Determine the (x, y) coordinate at the center of the cell enclosing the given text.  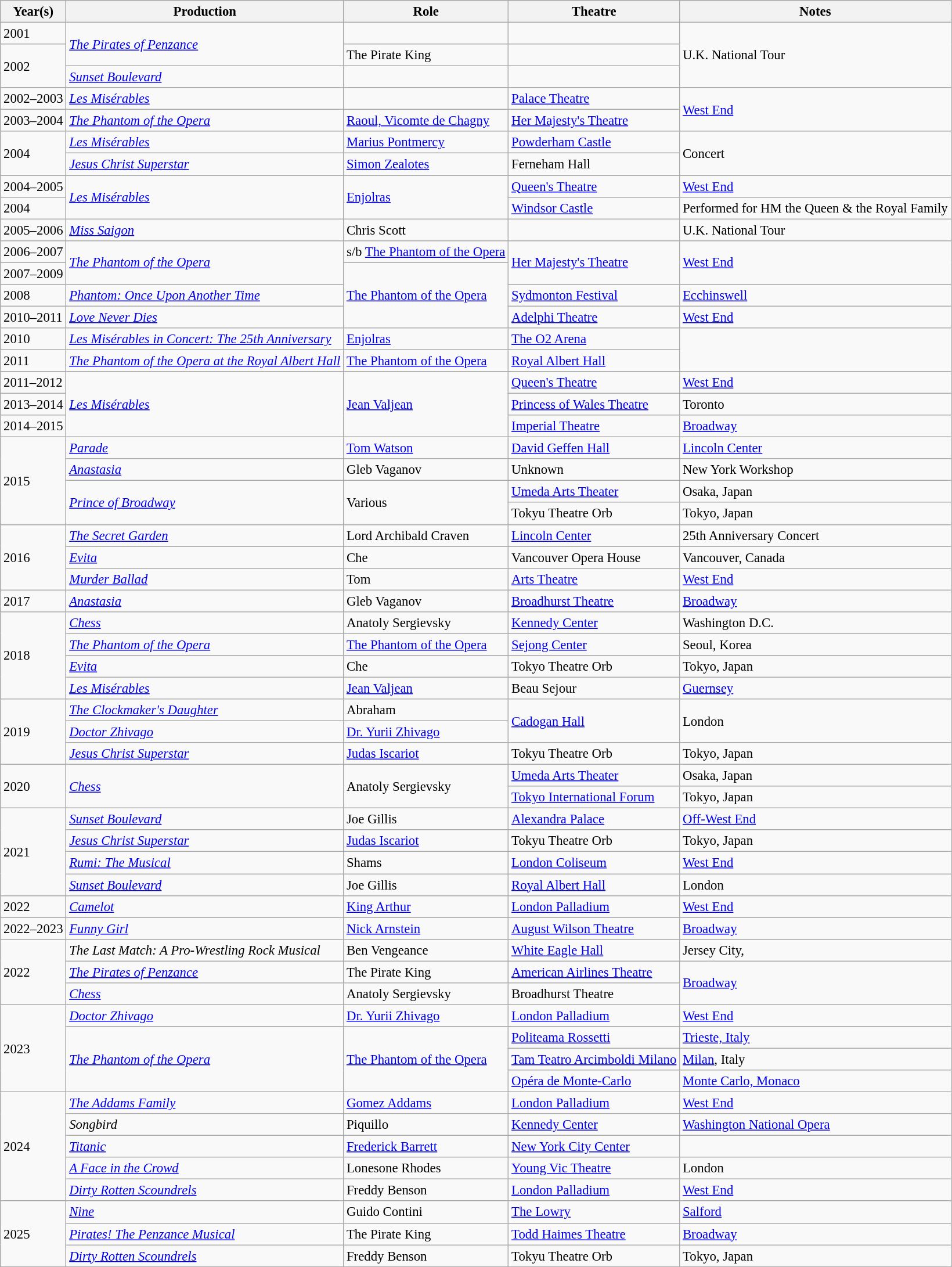
2018 (34, 656)
2025 (34, 1234)
Jersey City, (815, 950)
Windsor Castle (594, 208)
Funny Girl (205, 928)
Chris Scott (426, 230)
Palace Theatre (594, 99)
The O2 Arena (594, 339)
Pirates! The Penzance Musical (205, 1234)
Vancouver, Canada (815, 557)
Tokyo Theatre Orb (594, 667)
s/b The Phantom of the Opera (426, 251)
Ferneham Hall (594, 164)
Lonesone Rhodes (426, 1168)
2002–2003 (34, 99)
Concert (815, 153)
Imperial Theatre (594, 426)
Princess of Wales Theatre (594, 405)
2011–2012 (34, 383)
2011 (34, 361)
Ecchinswell (815, 296)
Opéra de Monte-Carlo (594, 1081)
Nine (205, 1212)
New York City Center (594, 1147)
The Secret Garden (205, 535)
Tokyo International Forum (594, 797)
2005–2006 (34, 230)
2002 (34, 66)
The Last Match: A Pro-Wrestling Rock Musical (205, 950)
Trieste, Italy (815, 1038)
Alexandra Palace (594, 819)
2017 (34, 601)
The Addams Family (205, 1103)
Toronto (815, 405)
Notes (815, 12)
2001 (34, 34)
2014–2015 (34, 426)
New York Workshop (815, 470)
Year(s) (34, 12)
Tom (426, 579)
Beau Sejour (594, 688)
Parade (205, 448)
Songbird (205, 1125)
Theatre (594, 12)
2003–2004 (34, 121)
2015 (34, 481)
Politeama Rossetti (594, 1038)
Off-West End (815, 819)
Washington National Opera (815, 1125)
2008 (34, 296)
25th Anniversary Concert (815, 535)
Performed for HM the Queen & the Royal Family (815, 208)
Salford (815, 1212)
2013–2014 (34, 405)
The Clockmaker's Daughter (205, 710)
Murder Ballad (205, 579)
Tam Teatro Arcimboldi Milano (594, 1059)
2016 (34, 557)
Vancouver Opera House (594, 557)
David Geffen Hall (594, 448)
2019 (34, 732)
Tom Watson (426, 448)
Production (205, 12)
Washington D.C. (815, 623)
2007–2009 (34, 273)
Unknown (594, 470)
Guernsey (815, 688)
Love Never Dies (205, 317)
Sydmonton Festival (594, 296)
Gomez Addams (426, 1103)
Nick Arnstein (426, 928)
Powderham Castle (594, 142)
Todd Haimes Theatre (594, 1234)
2022–2023 (34, 928)
2010–2011 (34, 317)
Adelphi Theatre (594, 317)
Raoul, Vicomte de Chagny (426, 121)
Piquillo (426, 1125)
Simon Zealotes (426, 164)
Marius Pontmercy (426, 142)
Miss Saigon (205, 230)
2023 (34, 1048)
2024 (34, 1147)
Young Vic Theatre (594, 1168)
The Lowry (594, 1212)
American Airlines Theatre (594, 972)
Lord Archibald Craven (426, 535)
2021 (34, 852)
Les Misérables in Concert: The 25th Anniversary (205, 339)
Various (426, 503)
2006–2007 (34, 251)
Camelot (205, 906)
Phantom: Once Upon Another Time (205, 296)
Abraham (426, 710)
Titanic (205, 1147)
A Face in the Crowd (205, 1168)
Prince of Broadway (205, 503)
August Wilson Theatre (594, 928)
Rumi: The Musical (205, 863)
White Eagle Hall (594, 950)
London Coliseum (594, 863)
Role (426, 12)
Milan, Italy (815, 1059)
Monte Carlo, Monaco (815, 1081)
Frederick Barrett (426, 1147)
Ben Vengeance (426, 950)
King Arthur (426, 906)
Cadogan Hall (594, 721)
The Phantom of the Opera at the Royal Albert Hall (205, 361)
2020 (34, 786)
Shams (426, 863)
2004–2005 (34, 186)
2010 (34, 339)
Guido Contini (426, 1212)
Seoul, Korea (815, 645)
Arts Theatre (594, 579)
Sejong Center (594, 645)
